Find where the given text appears and provide that cell's center as (x, y) coordinate. 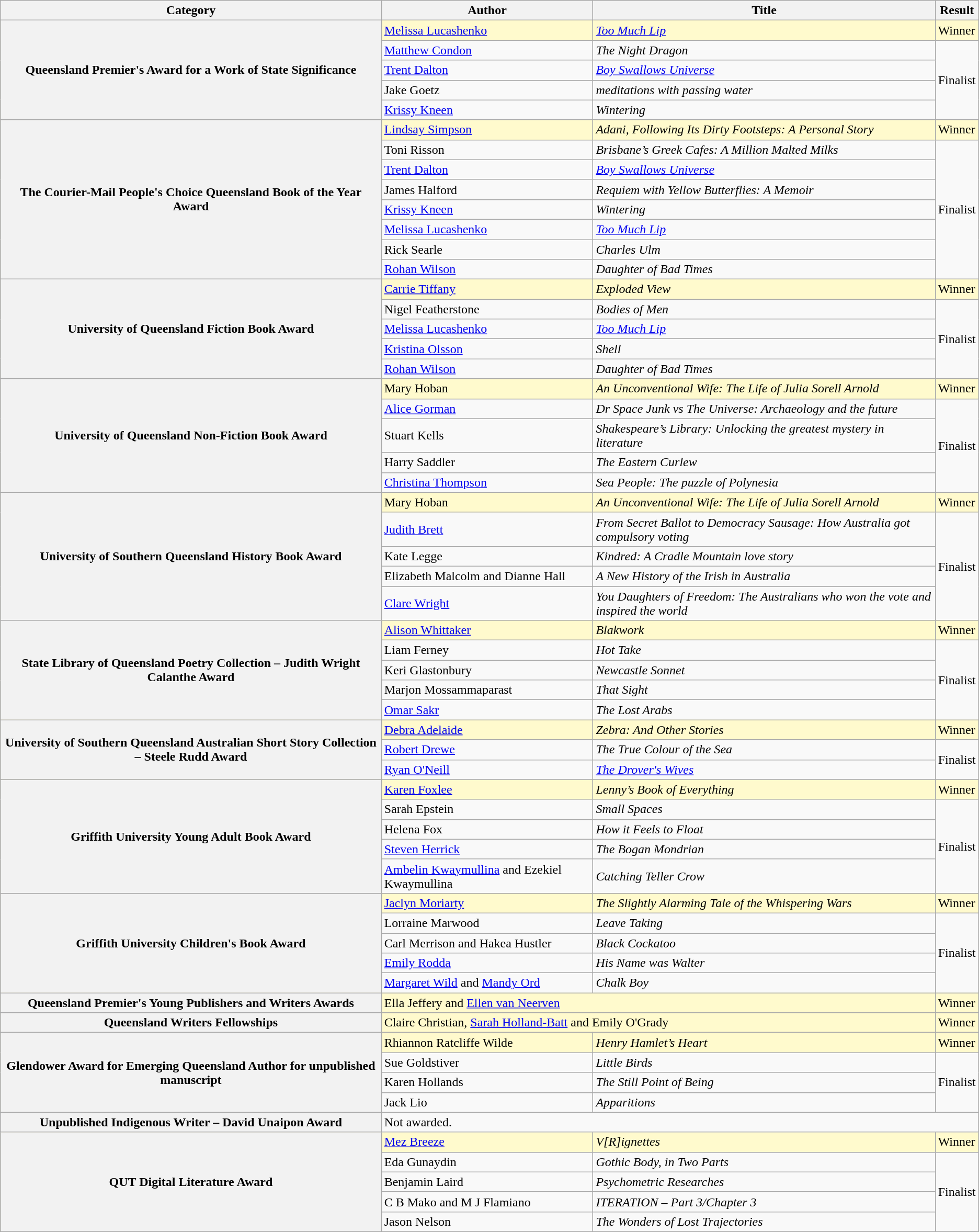
Griffith University Young Adult Book Award (191, 836)
Christina Thompson (487, 482)
Hot Take (764, 650)
Karen Hollands (487, 1082)
Kristina Olsson (487, 349)
Unpublished Indigenous Writer – David Unaipon Award (191, 1122)
Little Birds (764, 1063)
Glendower Award for Emerging Queensland Author for unpublished manuscript (191, 1072)
Jason Nelson (487, 1222)
The Still Point of Being (764, 1082)
Not awarded. (680, 1122)
Bodies of Men (764, 309)
Chalk Boy (764, 983)
Lenny’s Book of Everything (764, 789)
The Courier-Mail People's Choice Queensland Book of the Year Award (191, 199)
Sarah Epstein (487, 809)
Keri Glastonbury (487, 670)
Clare Wright (487, 603)
Debra Adelaide (487, 730)
Griffith University Children's Book Award (191, 943)
Zebra: And Other Stories (764, 730)
Jake Goetz (487, 90)
Charles Ulm (764, 250)
How it Feels to Float (764, 829)
That Sight (764, 690)
Exploded View (764, 289)
Shell (764, 349)
A New History of the Irish in Australia (764, 576)
Margaret Wild and Mandy Ord (487, 983)
Adani, Following Its Dirty Footsteps: A Personal Story (764, 130)
ITERATION – Part 3/Chapter 3 (764, 1202)
Blakwork (764, 630)
Omar Sakr (487, 710)
Shakespeare’s Library: Unlocking the greatest mystery in literature (764, 435)
QUT Digital Literature Award (191, 1182)
Gothic Body, in Two Parts (764, 1162)
The Night Dragon (764, 50)
Queensland Premier's Award for a Work of State Significance (191, 70)
University of Southern Queensland History Book Award (191, 556)
James Halford (487, 189)
Sea People: The puzzle of Polynesia (764, 482)
Apparitions (764, 1102)
meditations with passing water (764, 90)
Ambelin Kwaymullina and Ezekiel Kwaymullina (487, 876)
Catching Teller Crow (764, 876)
Queensland Premier's Young Publishers and Writers Awards (191, 1003)
Judith Brett (487, 529)
University of Queensland Non-Fiction Book Award (191, 435)
The Drover's Wives (764, 770)
Lorraine Marwood (487, 923)
Ryan O'Neill (487, 770)
Kate Legge (487, 556)
V[R]ignettes (764, 1142)
Leave Taking (764, 923)
Carl Merrison and Hakea Hustler (487, 943)
The Eastern Curlew (764, 462)
Brisbane’s Greek Cafes: A Million Malted Milks (764, 150)
His Name was Walter (764, 963)
Robert Drewe (487, 750)
Rick Searle (487, 250)
Henry Hamlet’s Heart (764, 1043)
Queensland Writers Fellowships (191, 1023)
Title (764, 10)
Stuart Kells (487, 435)
Carrie Tiffany (487, 289)
From Secret Ballot to Democracy Sausage: How Australia got compulsory voting (764, 529)
Dr Space Junk vs The Universe: Archaeology and the future (764, 409)
State Library of Queensland Poetry Collection – Judith Wright Calanthe Award (191, 670)
Emily Rodda (487, 963)
Alison Whittaker (487, 630)
Ella Jeffery and Ellen van Neerven (658, 1003)
Lindsay Simpson (487, 130)
Newcastle Sonnet (764, 670)
Nigel Featherstone (487, 309)
Jack Lio (487, 1102)
You Daughters of Freedom: The Australians who won the vote and inspired the world (764, 603)
Result (957, 10)
The Slightly Alarming Tale of the Whispering Wars (764, 903)
Black Cockatoo (764, 943)
Author (487, 10)
University of Southern Queensland Australian Short Story Collection – Steele Rudd Award (191, 750)
Marjon Mossammaparast (487, 690)
University of Queensland Fiction Book Award (191, 329)
The Lost Arabs (764, 710)
Mez Breeze (487, 1142)
Toni Risson (487, 150)
The Wonders of Lost Trajectories (764, 1222)
Claire Christian, Sarah Holland-Batt and Emily O'Grady (658, 1023)
Small Spaces (764, 809)
Kindred: A Cradle Mountain love story (764, 556)
Alice Gorman (487, 409)
Jaclyn Moriarty (487, 903)
Sue Goldstiver (487, 1063)
Psychometric Researches (764, 1182)
Eda Gunaydin (487, 1162)
Helena Fox (487, 829)
Rhiannon Ratcliffe Wilde (487, 1043)
The True Colour of the Sea (764, 750)
Elizabeth Malcolm and Dianne Hall (487, 576)
Liam Ferney (487, 650)
Requiem with Yellow Butterflies: A Memoir (764, 189)
Steven Herrick (487, 849)
Harry Saddler (487, 462)
Karen Foxlee (487, 789)
C B Mako and M J Flamiano (487, 1202)
Category (191, 10)
Benjamin Laird (487, 1182)
The Bogan Mondrian (764, 849)
Matthew Condon (487, 50)
